Scan for the cell matching the given text and deliver its (X, Y) coordinate at center. 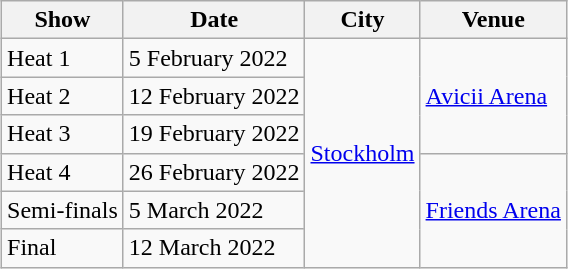
12 March 2022 (214, 248)
12 February 2022 (214, 96)
Venue (493, 20)
Heat 3 (63, 134)
Final (63, 248)
Avicii Arena (493, 96)
City (362, 20)
26 February 2022 (214, 172)
Heat 4 (63, 172)
Show (63, 20)
Date (214, 20)
5 March 2022 (214, 210)
Semi-finals (63, 210)
Friends Arena (493, 210)
Heat 2 (63, 96)
Stockholm (362, 153)
19 February 2022 (214, 134)
Heat 1 (63, 58)
5 February 2022 (214, 58)
